Provide the [X, Y] coordinate of the cell's center where the given text is located.  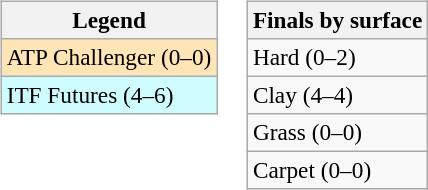
Clay (4–4) [337, 95]
Finals by surface [337, 20]
ITF Futures (4–6) [108, 95]
Carpet (0–0) [337, 171]
Grass (0–0) [337, 133]
Hard (0–2) [337, 57]
Legend [108, 20]
ATP Challenger (0–0) [108, 57]
